Capture the cell that displays the provided text and extract its [x, y] central coordinate. 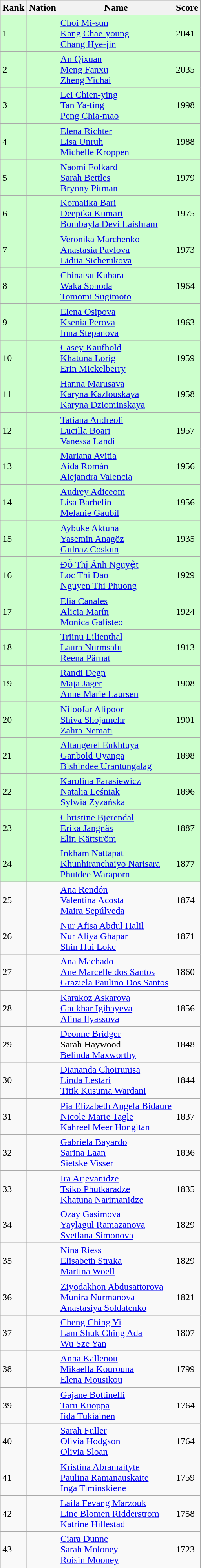
1896 [187, 792]
19 [13, 683]
20 [13, 720]
33 [13, 1189]
Nina Riess Elisabeth Straka Martina Woell [116, 1261]
1723 [187, 1550]
Ira Arjevanidze Tsiko Phutkaradze Khatuna Narimanidze [116, 1189]
1874 [187, 900]
43 [13, 1550]
Karakoz Askarova Gaukhar Igibayeva Alina Ilyassova [116, 1008]
12 [13, 430]
Hanna Marusava Karyna Kazlouskaya Karyna Dziominskaya [116, 394]
42 [13, 1514]
2035 [187, 69]
Casey Kaufhold Khatuna Lorig Erin Mickelberry [116, 358]
1807 [187, 1333]
1759 [187, 1477]
5 [13, 178]
1908 [187, 683]
1856 [187, 1008]
1835 [187, 1189]
14 [13, 503]
Audrey Adiceom Lisa Barbelin Melanie Gaubil [116, 503]
Nur Afisa Abdul Halil Nur Aliya Ghapar Shin Hui Loke [116, 936]
Niloofar Alipoor Shiva Shojamehr Zahra Nemati [116, 720]
Choi Mi-sun Kang Chae-young Chang Hye-jin [116, 33]
Deonne Bridger Sarah Haywood Belinda Maxworthy [116, 1044]
1758 [187, 1514]
2041 [187, 33]
1998 [187, 105]
34 [13, 1225]
28 [13, 1008]
16 [13, 575]
Triinu Lilienthal Laura Nurmsalu Reena Pärnat [116, 647]
Elena Osipova Ksenia Perova Inna Stepanova [116, 322]
1901 [187, 720]
Lei Chien-ying Tan Ya-ting Peng Chia-mao [116, 105]
40 [13, 1441]
38 [13, 1369]
1860 [187, 972]
Name [116, 8]
2 [13, 69]
9 [13, 322]
Cheng Ching Yi Lam Shuk Ching Ada Wu Sze Yan [116, 1333]
1821 [187, 1297]
31 [13, 1116]
1837 [187, 1116]
Rank [13, 8]
1836 [187, 1152]
Gajane Bottinelli Taru Kuoppa Iida Tukiainen [116, 1405]
Chinatsu Kubara Waka Sonoda Tomomi Sugimoto [116, 286]
3 [13, 105]
Ozay Gasimova Yaylagul Ramazanova Svetlana Simonova [116, 1225]
Aybuke Aktuna Yasemin Anagöz Gulnaz Coskun [116, 539]
1935 [187, 539]
15 [13, 539]
1877 [187, 864]
23 [13, 828]
39 [13, 1405]
Komalika Bari Deepika Kumari Bombayla Devi Laishram [116, 214]
21 [13, 756]
1924 [187, 611]
Kristina Abramaityte Paulina Ramanauskaite Inga Timinskiene [116, 1477]
1799 [187, 1369]
Altangerel Enkhtuya Ganbold Uyanga Bishindee Urantungalag [116, 756]
11 [13, 394]
Anna Kallenou Mikaella Kourouna Elena Mousikou [116, 1369]
Gabriela Bayardo Sarina Laan Sietske Visser [116, 1152]
1 [13, 33]
6 [13, 214]
27 [13, 972]
Tatiana Andreoli Lucilla Boari Vanessa Landi [116, 430]
1958 [187, 394]
Pia Elizabeth Angela Bidaure Nicole Marie Tagle Kahreel Meer Hongitan [116, 1116]
4 [13, 142]
Elena Richter Lisa Unruh Michelle Kroppen [116, 142]
41 [13, 1477]
30 [13, 1080]
8 [13, 286]
Ana Machado Ane Marcelle dos Santos Graziela Paulino Dos Santos [116, 972]
37 [13, 1333]
25 [13, 900]
Ziyodakhon Abdusattorova Munira Nurmanova Anastasiya Soldatenko [116, 1297]
Sarah Fuller Olivia Hodgson Olivia Sloan [116, 1441]
1959 [187, 358]
1988 [187, 142]
13 [13, 466]
1975 [187, 214]
Elia Canales Alicia Marín Monica Galisteo [116, 611]
29 [13, 1044]
7 [13, 250]
Christine Bjerendal Erika Jangnäs Elin Kättström [116, 828]
35 [13, 1261]
1929 [187, 575]
1848 [187, 1044]
Randi Degn Maja Jager Anne Marie Laursen [116, 683]
An Qixuan Meng Fanxu Zheng Yichai [116, 69]
1979 [187, 178]
17 [13, 611]
Ana Rendón Valentina Acosta Maira Sepúlveda [116, 900]
Ciara Dunne Sarah Moloney Roisin Mooney [116, 1550]
1957 [187, 430]
1963 [187, 322]
Laila Fevang Marzouk Line Blomen Ridderstrom Katrine Hillestad [116, 1514]
Naomi Folkard Sarah Bettles Bryony Pitman [116, 178]
36 [13, 1297]
22 [13, 792]
32 [13, 1152]
Karolina Farasiewicz Natalia Leśniak Sylwia Zyzańska [116, 792]
1973 [187, 250]
Score [187, 8]
1964 [187, 286]
Mariana Avitia Aída Román Alejandra Valencia [116, 466]
1898 [187, 756]
Veronika Marchenko Anastasia Pavlova Lidiia Sichenikova [116, 250]
26 [13, 936]
Diananda Choirunisa Linda Lestari Titik Kusuma Wardani [116, 1080]
Nation [42, 8]
10 [13, 358]
1913 [187, 647]
Inkham Nattapat Khunhiranchaiyo Narisara Phutdee Waraporn [116, 864]
18 [13, 647]
24 [13, 864]
1887 [187, 828]
1871 [187, 936]
1844 [187, 1080]
Đỗ Thị Ánh Nguyệt Loc Thi Dao Nguyen Thi Phuong [116, 575]
